Provide the [x, y] coordinate of the cell's center where the given text is located.  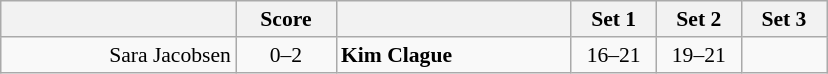
Set 3 [784, 19]
0–2 [286, 55]
16–21 [614, 55]
Score [286, 19]
Set 2 [698, 19]
Kim Clague [454, 55]
Set 1 [614, 19]
19–21 [698, 55]
Sara Jacobsen [118, 55]
